Capture the cell that displays the provided text and extract its (x, y) central coordinate. 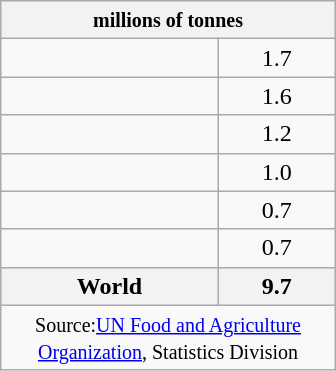
1.7 (276, 58)
1.2 (276, 134)
1.6 (276, 96)
9.7 (276, 286)
millions of tonnes (168, 20)
World (110, 286)
1.0 (276, 172)
Source:UN Food and Agriculture Organization, Statistics Division (168, 338)
